Pinpoint the cell where the given text exists, returning its (X, Y) midpoint coordinate. 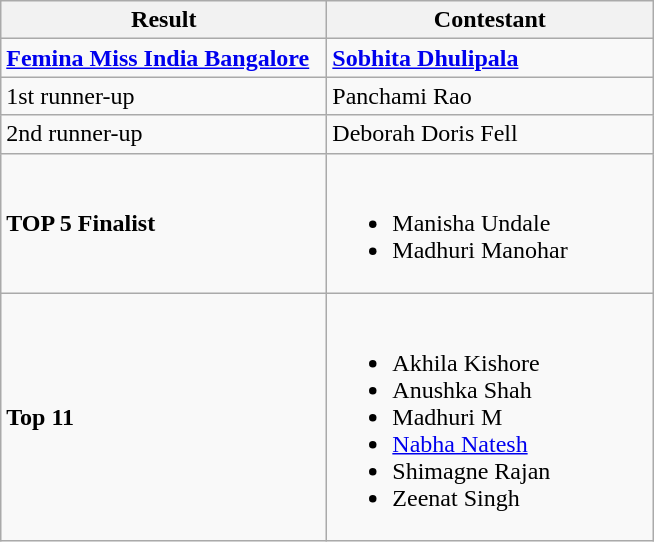
Top 11 (164, 417)
Deborah Doris Fell (490, 134)
1st runner-up (164, 96)
Femina Miss India Bangalore (164, 58)
Manisha UndaleMadhuri Manohar (490, 223)
Result (164, 20)
Contestant (490, 20)
TOP 5 Finalist (164, 223)
Panchami Rao (490, 96)
Akhila KishoreAnushka ShahMadhuri MNabha NateshShimagne RajanZeenat Singh (490, 417)
Sobhita Dhulipala (490, 58)
2nd runner-up (164, 134)
